Extract the [x, y] coordinate from the center of the cell holding the provided text.  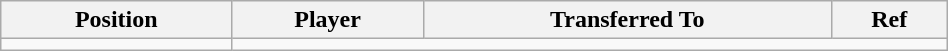
Transferred To [627, 20]
Position [116, 20]
Player [328, 20]
Ref [889, 20]
